Provide the (X, Y) coordinate of the cell's center where the given text is located.  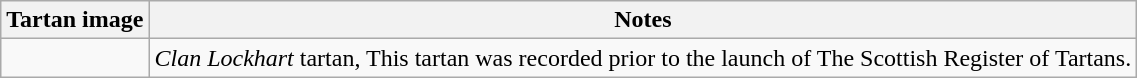
Tartan image (75, 20)
Notes (643, 20)
Clan Lockhart tartan, This tartan was recorded prior to the launch of The Scottish Register of Tartans. (643, 58)
